From the cell containing the given text, extract its center point as [x, y] coordinate. 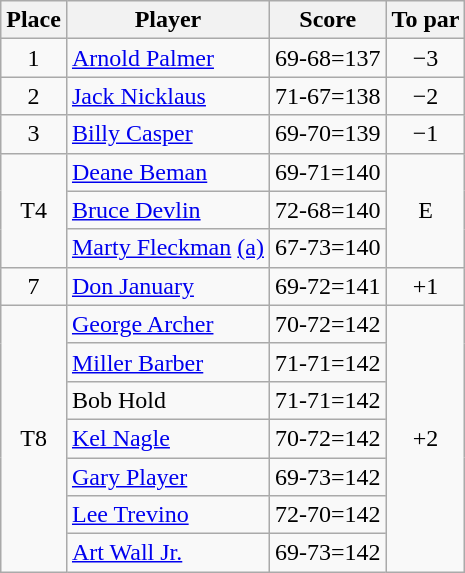
Billy Casper [168, 134]
Don January [168, 286]
Gary Player [168, 477]
Place [34, 20]
67-73=140 [328, 248]
72-70=142 [328, 515]
Art Wall Jr. [168, 553]
George Archer [168, 324]
Miller Barber [168, 362]
−2 [426, 96]
1 [34, 58]
Bruce Devlin [168, 210]
Arnold Palmer [168, 58]
69-70=139 [328, 134]
69-71=140 [328, 172]
Kel Nagle [168, 438]
−3 [426, 58]
Deane Beman [168, 172]
2 [34, 96]
Bob Hold [168, 400]
T4 [34, 210]
72-68=140 [328, 210]
Marty Fleckman (a) [168, 248]
E [426, 210]
T8 [34, 438]
71-67=138 [328, 96]
+2 [426, 438]
Lee Trevino [168, 515]
Jack Nicklaus [168, 96]
Player [168, 20]
69-68=137 [328, 58]
−1 [426, 134]
Score [328, 20]
To par [426, 20]
69-72=141 [328, 286]
3 [34, 134]
+1 [426, 286]
7 [34, 286]
